Return (X, Y) of the center of cell containing provided text 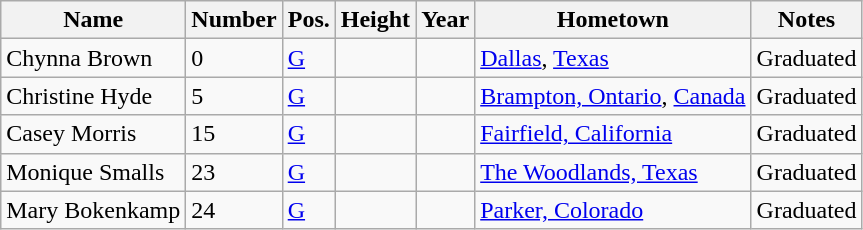
Hometown (613, 20)
15 (234, 134)
5 (234, 96)
Christine Hyde (94, 96)
Brampton, Ontario, Canada (613, 96)
23 (234, 172)
Dallas, Texas (613, 58)
Height (375, 20)
Parker, Colorado (613, 210)
Year (446, 20)
Fairfield, California (613, 134)
Notes (806, 20)
Number (234, 20)
Name (94, 20)
24 (234, 210)
Mary Bokenkamp (94, 210)
Pos. (308, 20)
The Woodlands, Texas (613, 172)
Casey Morris (94, 134)
0 (234, 58)
Monique Smalls (94, 172)
Chynna Brown (94, 58)
